Return [X, Y] of the center of cell containing provided text 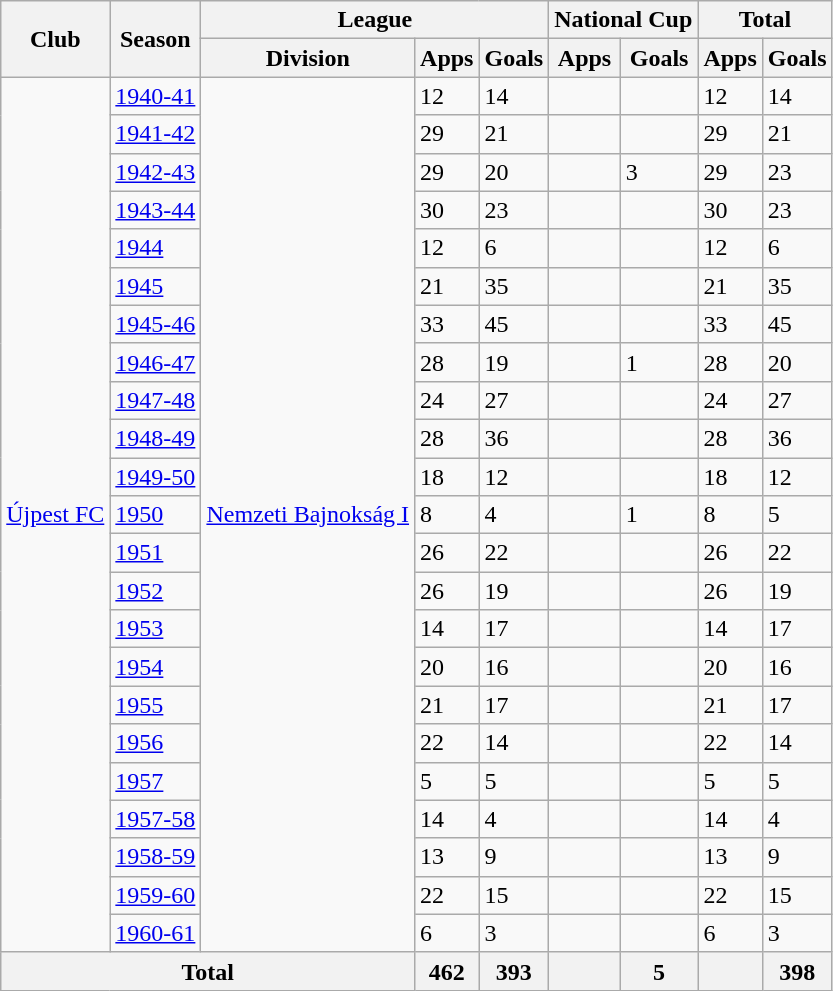
Nemzeti Bajnokság I [308, 514]
1949-50 [156, 477]
398 [797, 971]
1948-49 [156, 438]
393 [514, 971]
Division [308, 58]
1957-58 [156, 819]
1955 [156, 705]
1952 [156, 591]
1946-47 [156, 362]
1950 [156, 515]
National Cup [624, 20]
1951 [156, 553]
462 [447, 971]
1957 [156, 781]
1954 [156, 667]
1942-43 [156, 172]
1940-41 [156, 96]
1956 [156, 743]
1941-42 [156, 134]
1947-48 [156, 400]
Season [156, 39]
1945-46 [156, 324]
1959-60 [156, 895]
1953 [156, 629]
1960-61 [156, 933]
Club [56, 39]
Újpest FC [56, 514]
1943-44 [156, 210]
League [375, 20]
1958-59 [156, 857]
1945 [156, 286]
1944 [156, 248]
